Extract the (X, Y) coordinate from the center of the cell holding the provided text.  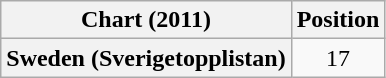
Position (338, 20)
17 (338, 58)
Chart (2011) (146, 20)
Sweden (Sverigetopplistan) (146, 58)
